Pinpoint the cell where the given text exists, returning its [X, Y] midpoint coordinate. 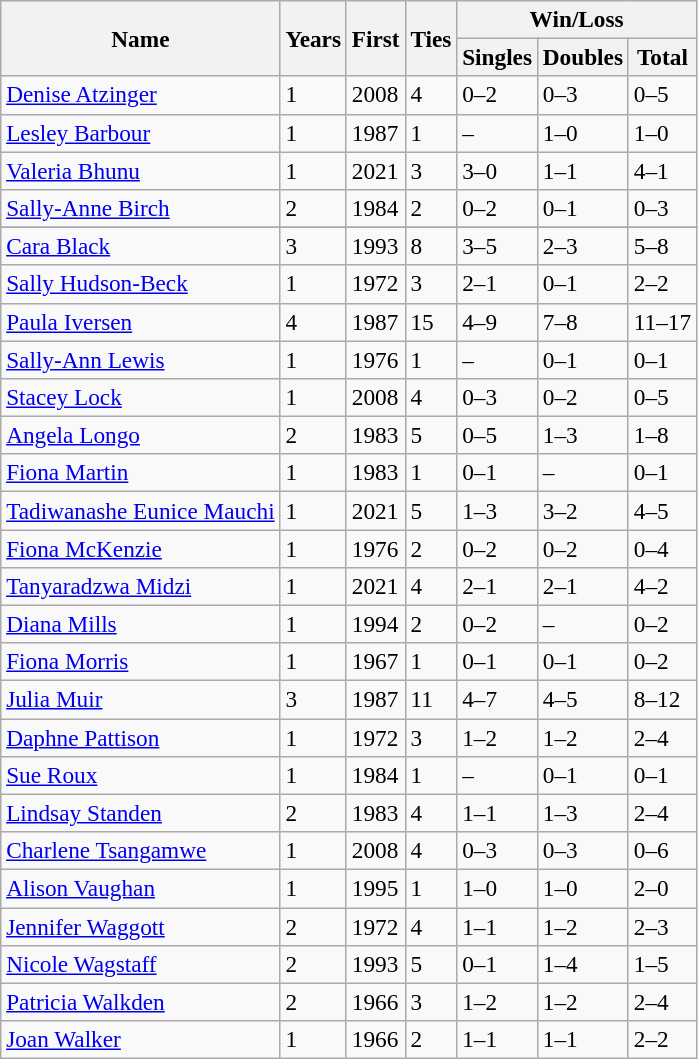
Jennifer Waggott [140, 926]
Years [313, 38]
Tanyaradzwa Midzi [140, 586]
Charlene Tsangamwe [140, 850]
Daphne Pattison [140, 737]
3–2 [582, 510]
Cara Black [140, 246]
4–9 [498, 322]
Sally-Anne Birch [140, 208]
4–7 [498, 699]
Fiona McKenzie [140, 548]
1–8 [662, 435]
1995 [376, 888]
Patricia Walkden [140, 1002]
Name [140, 38]
Julia Muir [140, 699]
Sally Hudson-Beck [140, 284]
Total [662, 57]
Alison Vaughan [140, 888]
Angela Longo [140, 435]
4–1 [662, 170]
Ties [431, 38]
Lindsay Standen [140, 813]
Sue Roux [140, 775]
Fiona Martin [140, 473]
0–6 [662, 850]
Singles [498, 57]
Fiona Morris [140, 662]
1994 [376, 624]
Diana Mills [140, 624]
1967 [376, 662]
11 [431, 699]
First [376, 38]
Joan Walker [140, 1039]
8 [431, 246]
15 [431, 322]
3–0 [498, 170]
0–4 [662, 548]
7–8 [582, 322]
Denise Atzinger [140, 95]
Sally-Ann Lewis [140, 359]
Paula Iversen [140, 322]
1–5 [662, 964]
3–5 [498, 246]
Nicole Wagstaff [140, 964]
Stacey Lock [140, 397]
Tadiwanashe Eunice Mauchi [140, 510]
5–8 [662, 246]
Win/Loss [577, 19]
Lesley Barbour [140, 133]
2–0 [662, 888]
1–4 [582, 964]
8–12 [662, 699]
Doubles [582, 57]
4–2 [662, 586]
11–17 [662, 322]
Valeria Bhunu [140, 170]
